Locate the cell with the specified text and output its [x, y] center coordinate. 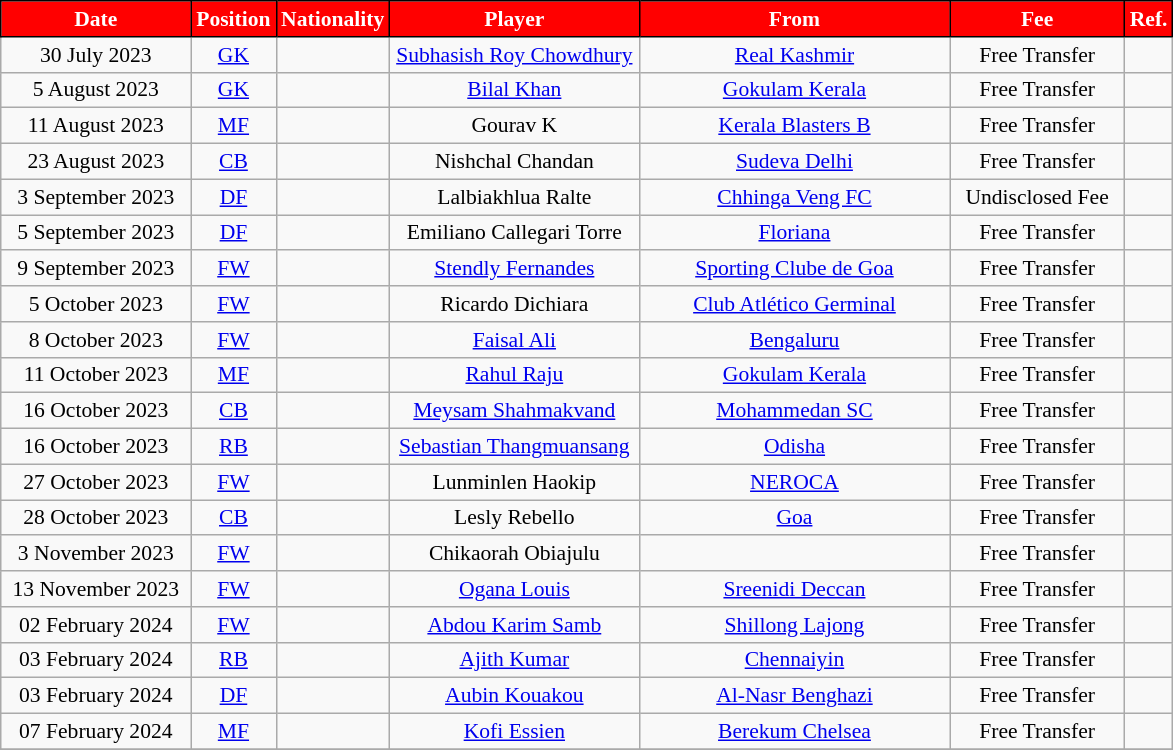
Chhinga Veng FC [794, 197]
23 August 2023 [96, 162]
5 September 2023 [96, 233]
Ogana Louis [514, 589]
Club Atlético Germinal [794, 304]
02 February 2024 [96, 625]
Ref. [1149, 19]
Abdou Karim Samb [514, 625]
Kofi Essien [514, 732]
Sebastian Thangmuansang [514, 447]
Lalbiakhlua Ralte [514, 197]
Goa [794, 518]
Fee [1038, 19]
Al-Nasr Benghazi [794, 696]
Gourav K [514, 126]
Stendly Fernandes [514, 269]
Nationality [332, 19]
Undisclosed Fee [1038, 197]
Sudeva Delhi [794, 162]
Lunminlen Haokip [514, 482]
11 October 2023 [96, 375]
Bengaluru [794, 340]
Ricardo Dichiara [514, 304]
Ajith Kumar [514, 660]
Subhasish Roy Chowdhury [514, 55]
07 February 2024 [96, 732]
9 September 2023 [96, 269]
Position [234, 19]
5 October 2023 [96, 304]
Meysam Shahmakvand [514, 411]
3 September 2023 [96, 197]
Kerala Blasters B [794, 126]
5 August 2023 [96, 90]
13 November 2023 [96, 589]
Mohammedan SC [794, 411]
Aubin Kouakou [514, 696]
27 October 2023 [96, 482]
Odisha [794, 447]
Shillong Lajong [794, 625]
8 October 2023 [96, 340]
Nishchal Chandan [514, 162]
Chikaorah Obiajulu [514, 554]
Faisal Ali [514, 340]
NEROCA [794, 482]
Sporting Clube de Goa [794, 269]
28 October 2023 [96, 518]
Emiliano Callegari Torre [514, 233]
From [794, 19]
Date [96, 19]
Rahul Raju [514, 375]
11 August 2023 [96, 126]
Real Kashmir [794, 55]
Floriana [794, 233]
3 November 2023 [96, 554]
Bilal Khan [514, 90]
Player [514, 19]
Lesly Rebello [514, 518]
Berekum Chelsea [794, 732]
30 July 2023 [96, 55]
Sreenidi Deccan [794, 589]
Chennaiyin [794, 660]
